Search for the cell housing the specified text and yield its (X, Y) center coordinate. 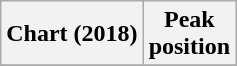
Chart (2018) (72, 34)
Peakposition (189, 34)
